Search for the cell housing the specified text and yield its [X, Y] center coordinate. 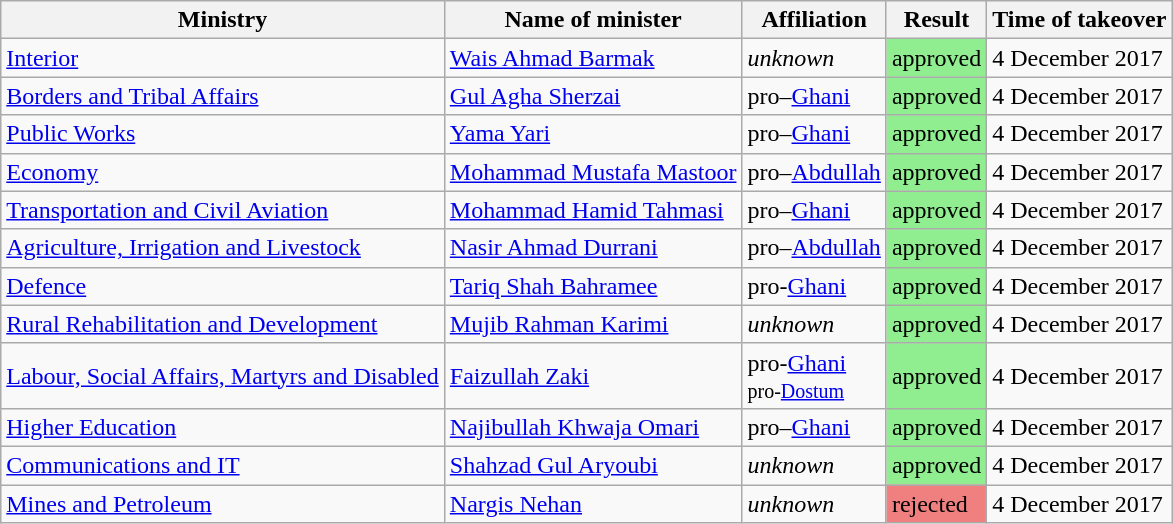
Affiliation [814, 20]
Transportation and Civil Aviation [223, 210]
Mohammad Mustafa Mastoor [593, 172]
Result [936, 20]
Defence [223, 286]
Higher Education [223, 427]
Mohammad Hamid Tahmasi [593, 210]
Najibullah Khwaja Omari [593, 427]
Tariq Shah Bahramee [593, 286]
Nargis Nehan [593, 503]
Agriculture, Irrigation and Livestock [223, 248]
Gul Agha Sherzai [593, 96]
pro-Ghanipro-Dostum [814, 376]
Borders and Tribal Affairs [223, 96]
Shahzad Gul Aryoubi [593, 465]
Name of minister [593, 20]
pro-Ghani [814, 286]
Labour, Social Affairs, Martyrs and Disabled [223, 376]
Ministry [223, 20]
Rural Rehabilitation and Development [223, 324]
Nasir Ahmad Durrani [593, 248]
Faizullah Zaki [593, 376]
Interior [223, 58]
Communications and IT [223, 465]
Economy [223, 172]
Wais Ahmad Barmak [593, 58]
Public Works [223, 134]
Time of takeover [1080, 20]
Yama Yari [593, 134]
Mines and Petroleum [223, 503]
Mujib Rahman Karimi [593, 324]
rejected [936, 503]
